Locate the cell with the specified text and output its (x, y) center coordinate. 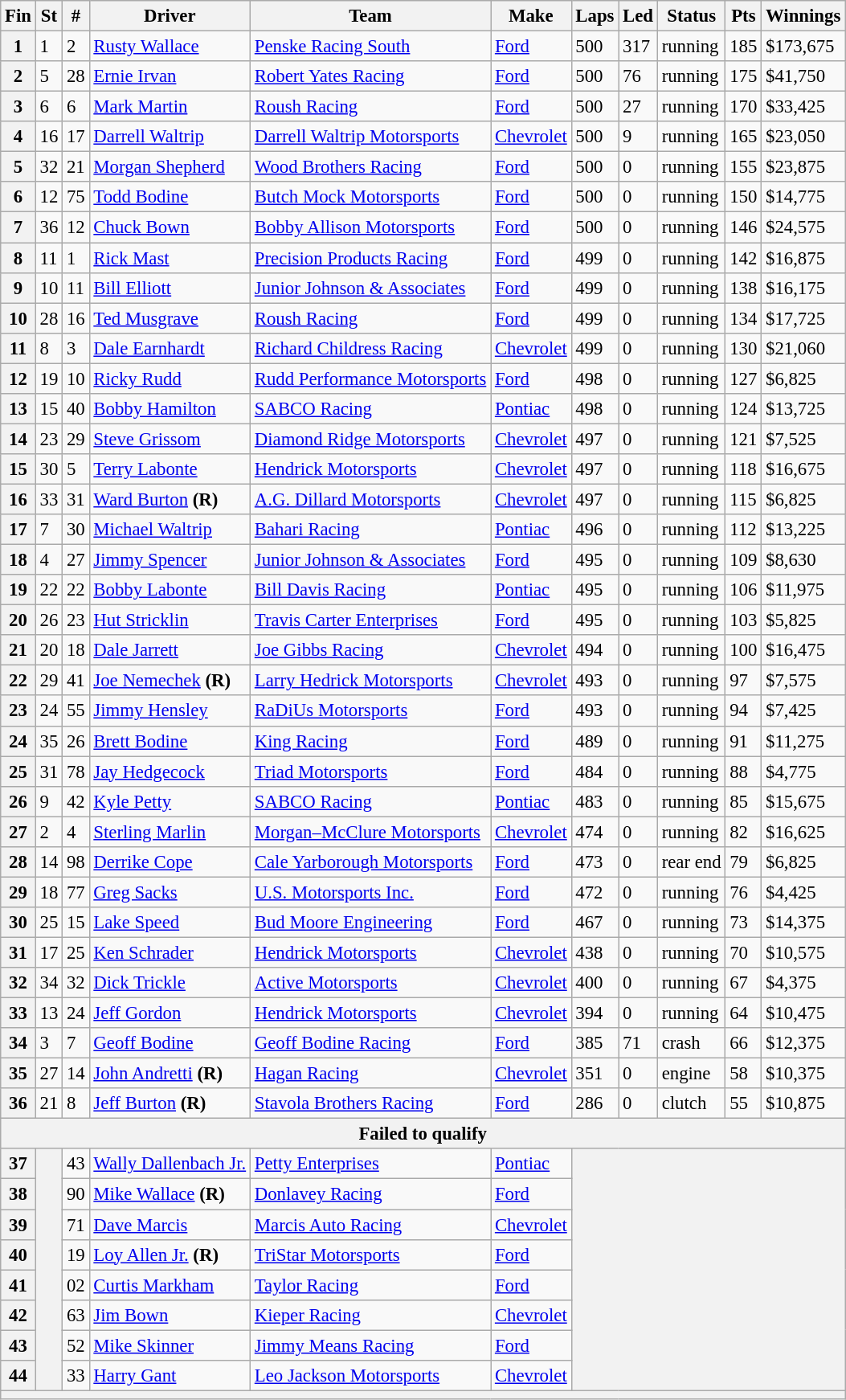
$41,750 (803, 76)
146 (744, 227)
73 (744, 923)
484 (595, 772)
Bobby Labonte (170, 590)
472 (595, 892)
$10,875 (803, 1103)
$13,725 (803, 409)
Darrell Waltrip (170, 137)
Ernie Irvan (170, 76)
109 (744, 560)
TriStar Motorsports (370, 1255)
Sterling Marlin (170, 832)
118 (744, 469)
Bobby Allison Motorsports (370, 227)
351 (595, 1074)
Marcis Auto Racing (370, 1225)
Ricky Rudd (170, 379)
38 (18, 1194)
$4,375 (803, 983)
Hagan Racing (370, 1074)
Pts (744, 16)
Rusty Wallace (170, 47)
$10,475 (803, 1013)
Mike Skinner (170, 1345)
Jimmy Hensley (170, 711)
$7,525 (803, 439)
39 (18, 1225)
$10,375 (803, 1074)
Joe Nemechek (R) (170, 681)
Kieper Racing (370, 1315)
52 (76, 1345)
Dick Trickle (170, 983)
Geoff Bodine (170, 1043)
$5,825 (803, 620)
Geoff Bodine Racing (370, 1043)
$10,575 (803, 952)
Triad Motorsports (370, 772)
97 (744, 681)
400 (595, 983)
$8,630 (803, 560)
crash (691, 1043)
$7,575 (803, 681)
Darrell Waltrip Motorsports (370, 137)
77 (76, 892)
engine (691, 1074)
Bill Elliott (170, 288)
# (76, 16)
Greg Sacks (170, 892)
155 (744, 167)
Cale Yarborough Motorsports (370, 862)
115 (744, 499)
150 (744, 197)
Steve Grissom (170, 439)
Dale Earnhardt (170, 348)
Curtis Markham (170, 1285)
Fin (18, 16)
Bahari Racing (370, 530)
Stavola Brothers Racing (370, 1103)
$11,975 (803, 590)
$21,060 (803, 348)
Failed to qualify (423, 1134)
286 (595, 1103)
Winnings (803, 16)
$16,875 (803, 258)
385 (595, 1043)
$14,775 (803, 197)
317 (638, 47)
494 (595, 650)
Rudd Performance Motorsports (370, 379)
$15,675 (803, 801)
85 (744, 801)
$16,475 (803, 650)
483 (595, 801)
Ward Burton (R) (170, 499)
Jimmy Means Racing (370, 1345)
Morgan–McClure Motorsports (370, 832)
$23,050 (803, 137)
496 (595, 530)
Morgan Shepherd (170, 167)
121 (744, 439)
Petty Enterprises (370, 1165)
474 (595, 832)
Led (638, 16)
Penske Racing South (370, 47)
$33,425 (803, 107)
Travis Carter Enterprises (370, 620)
91 (744, 741)
Active Motorsports (370, 983)
rear end (691, 862)
$16,625 (803, 832)
175 (744, 76)
$4,775 (803, 772)
438 (595, 952)
Team (370, 16)
82 (744, 832)
75 (76, 197)
134 (744, 318)
Larry Hedrick Motorsports (370, 681)
U.S. Motorsports Inc. (370, 892)
Jeff Gordon (170, 1013)
70 (744, 952)
Terry Labonte (170, 469)
66 (744, 1043)
King Racing (370, 741)
Richard Childress Racing (370, 348)
RaDiUs Motorsports (370, 711)
Butch Mock Motorsports (370, 197)
88 (744, 772)
94 (744, 711)
142 (744, 258)
Donlavey Racing (370, 1194)
64 (744, 1013)
130 (744, 348)
138 (744, 288)
Hut Stricklin (170, 620)
Jim Bown (170, 1315)
clutch (691, 1103)
$12,375 (803, 1043)
Jay Hedgecock (170, 772)
Mike Wallace (R) (170, 1194)
127 (744, 379)
467 (595, 923)
Brett Bodine (170, 741)
58 (744, 1074)
$24,575 (803, 227)
$173,675 (803, 47)
$23,875 (803, 167)
165 (744, 137)
170 (744, 107)
Ken Schrader (170, 952)
Jeff Burton (R) (170, 1103)
Bill Davis Racing (370, 590)
$13,225 (803, 530)
103 (744, 620)
02 (76, 1285)
$7,425 (803, 711)
112 (744, 530)
Mark Martin (170, 107)
Precision Products Racing (370, 258)
Status (691, 16)
63 (76, 1315)
Bobby Hamilton (170, 409)
Wally Dallenbach Jr. (170, 1165)
Leo Jackson Motorsports (370, 1376)
124 (744, 409)
$16,675 (803, 469)
Kyle Petty (170, 801)
Derrike Cope (170, 862)
Todd Bodine (170, 197)
Diamond Ridge Motorsports (370, 439)
$14,375 (803, 923)
44 (18, 1376)
$17,725 (803, 318)
90 (76, 1194)
185 (744, 47)
Wood Brothers Racing (370, 167)
$16,175 (803, 288)
Michael Waltrip (170, 530)
489 (595, 741)
A.G. Dillard Motorsports (370, 499)
Joe Gibbs Racing (370, 650)
Make (531, 16)
79 (744, 862)
37 (18, 1165)
Taylor Racing (370, 1285)
John Andretti (R) (170, 1074)
$4,425 (803, 892)
Bud Moore Engineering (370, 923)
394 (595, 1013)
67 (744, 983)
Jimmy Spencer (170, 560)
Robert Yates Racing (370, 76)
Rick Mast (170, 258)
98 (76, 862)
Loy Allen Jr. (R) (170, 1255)
Chuck Bown (170, 227)
Laps (595, 16)
106 (744, 590)
Ted Musgrave (170, 318)
Driver (170, 16)
78 (76, 772)
100 (744, 650)
$11,275 (803, 741)
Harry Gant (170, 1376)
473 (595, 862)
Dale Jarrett (170, 650)
Dave Marcis (170, 1225)
St (48, 16)
Lake Speed (170, 923)
